Output the (x, y) coordinate of the center of the cell containing the given text.  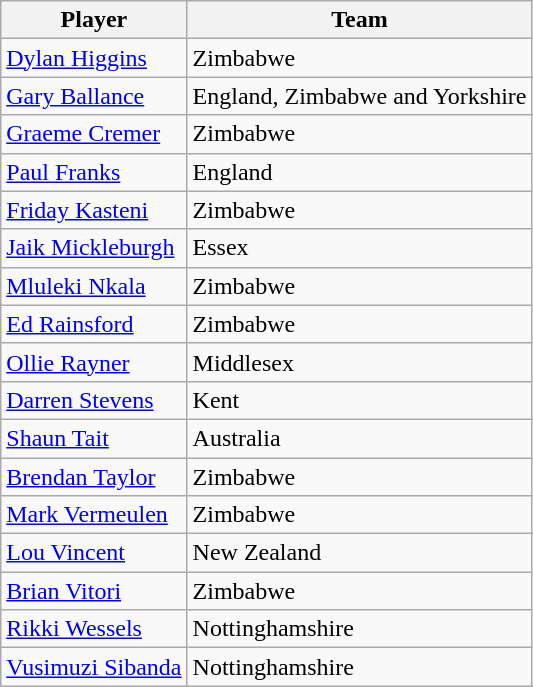
Shaun Tait (94, 438)
Essex (360, 248)
Brendan Taylor (94, 477)
Brian Vitori (94, 591)
Paul Franks (94, 172)
Rikki Wessels (94, 629)
Player (94, 20)
Ollie Rayner (94, 362)
Middlesex (360, 362)
England (360, 172)
Dylan Higgins (94, 58)
Kent (360, 400)
Team (360, 20)
Darren Stevens (94, 400)
Mluleki Nkala (94, 286)
Ed Rainsford (94, 324)
Jaik Mickleburgh (94, 248)
England, Zimbabwe and Yorkshire (360, 96)
Friday Kasteni (94, 210)
Mark Vermeulen (94, 515)
Graeme Cremer (94, 134)
Lou Vincent (94, 553)
New Zealand (360, 553)
Vusimuzi Sibanda (94, 667)
Australia (360, 438)
Gary Ballance (94, 96)
